Extract the (x, y) coordinate from the center of the cell holding the provided text.  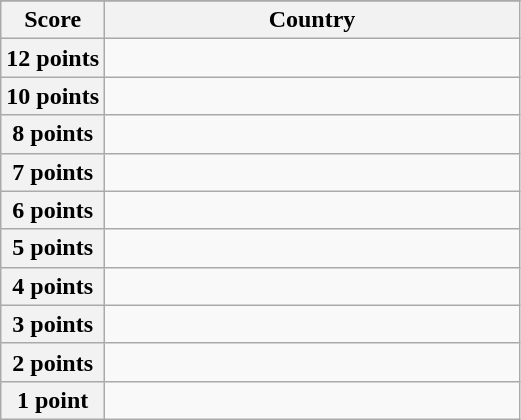
Score (53, 20)
Country (312, 20)
7 points (53, 172)
12 points (53, 58)
2 points (53, 362)
1 point (53, 400)
8 points (53, 134)
5 points (53, 248)
6 points (53, 210)
3 points (53, 324)
4 points (53, 286)
10 points (53, 96)
